Output the [X, Y] coordinate of the center of the cell containing the given text.  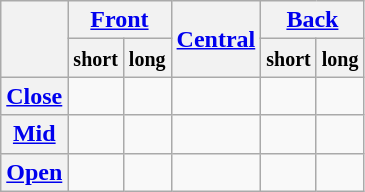
Close [34, 96]
Front [120, 20]
Back [312, 20]
Open [34, 172]
Mid [34, 134]
Central [216, 39]
